Return the (X, Y) coordinate for the center point of the cell that contains the specified text.  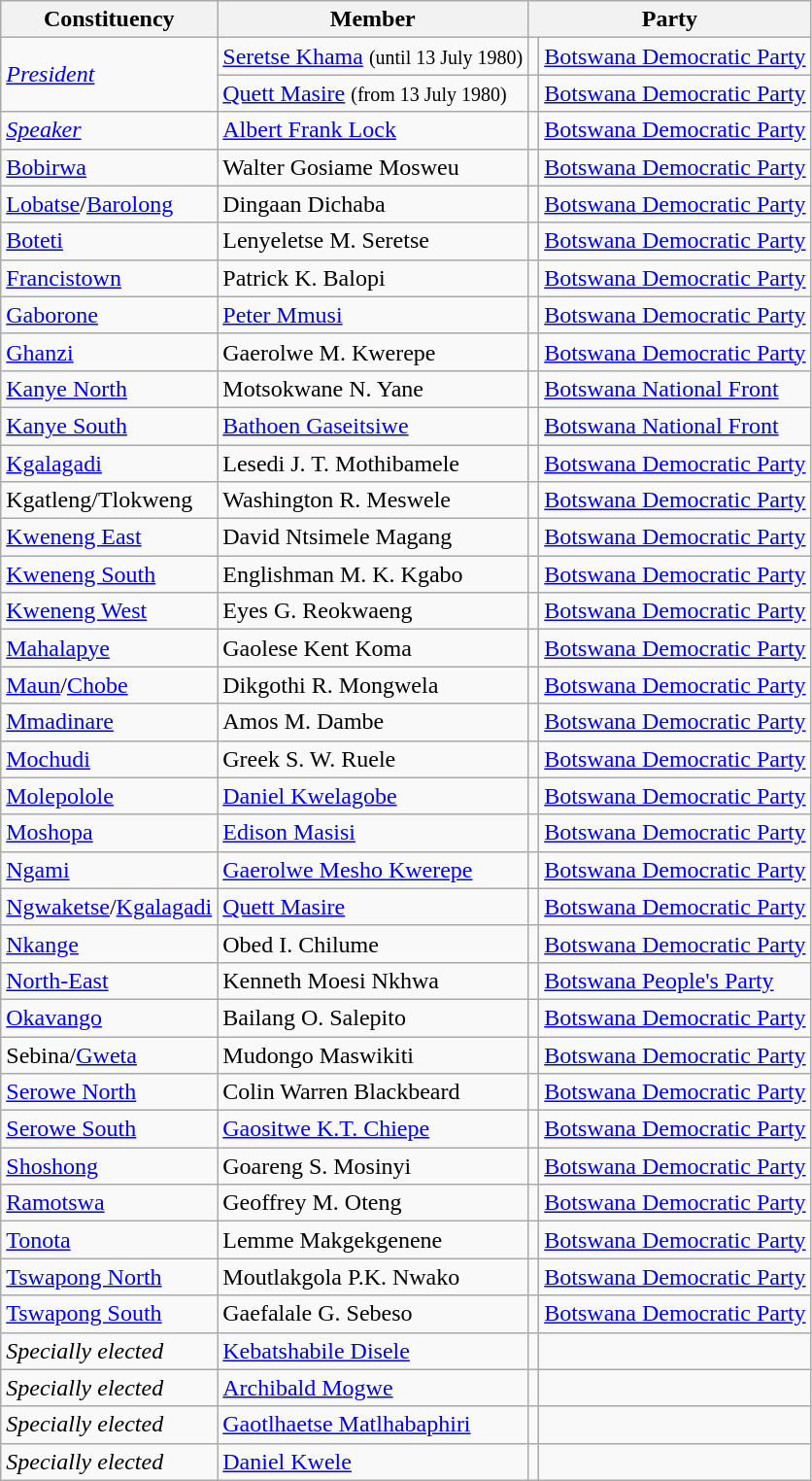
Kanye South (109, 426)
Gaefalale G. Sebeso (373, 1314)
Member (373, 19)
Nkange (109, 944)
David Ntsimele Magang (373, 537)
Mudongo Maswikiti (373, 1054)
Moshopa (109, 833)
Serowe South (109, 1129)
Geoffrey M. Oteng (373, 1203)
Kebatshabile Disele (373, 1351)
Kgalagadi (109, 464)
Lemme Makgekgenene (373, 1240)
Englishman M. K. Kgabo (373, 574)
Mochudi (109, 759)
North-East (109, 981)
Tswapong North (109, 1277)
Colin Warren Blackbeard (373, 1092)
Gaerolwe M. Kwerepe (373, 352)
Daniel Kwelagobe (373, 796)
Kanye North (109, 389)
Daniel Kwele (373, 1462)
Obed I. Chilume (373, 944)
Botswana People's Party (675, 981)
Ghanzi (109, 352)
Eyes G. Reokwaeng (373, 611)
President (109, 75)
Moutlakgola P.K. Nwako (373, 1277)
Quett Masire (from 13 July 1980) (373, 93)
Quett Masire (373, 907)
Tonota (109, 1240)
Kweneng East (109, 537)
Edison Masisi (373, 833)
Dikgothi R. Mongwela (373, 685)
Ngami (109, 870)
Archibald Mogwe (373, 1388)
Ramotswa (109, 1203)
Kweneng South (109, 574)
Party (670, 19)
Sebina/Gweta (109, 1054)
Boteti (109, 241)
Peter Mmusi (373, 315)
Seretse Khama (until 13 July 1980) (373, 56)
Gaositwe K.T. Chiepe (373, 1129)
Walter Gosiame Mosweu (373, 167)
Bathoen Gaseitsiwe (373, 426)
Greek S. W. Ruele (373, 759)
Mahalapye (109, 648)
Goareng S. Mosinyi (373, 1166)
Motsokwane N. Yane (373, 389)
Tswapong South (109, 1314)
Ngwaketse/Kgalagadi (109, 907)
Serowe North (109, 1092)
Gaolese Kent Koma (373, 648)
Washington R. Meswele (373, 500)
Albert Frank Lock (373, 130)
Lenyeletse M. Seretse (373, 241)
Constituency (109, 19)
Mmadinare (109, 722)
Kenneth Moesi Nkhwa (373, 981)
Maun/Chobe (109, 685)
Gaborone (109, 315)
Amos M. Dambe (373, 722)
Francistown (109, 278)
Patrick K. Balopi (373, 278)
Kweneng West (109, 611)
Gaotlhaetse Matlhabaphiri (373, 1425)
Bobirwa (109, 167)
Okavango (109, 1017)
Shoshong (109, 1166)
Speaker (109, 130)
Lesedi J. T. Mothibamele (373, 464)
Dingaan Dichaba (373, 204)
Lobatse/Barolong (109, 204)
Molepolole (109, 796)
Kgatleng/Tlokweng (109, 500)
Gaerolwe Mesho Kwerepe (373, 870)
Bailang O. Salepito (373, 1017)
